Locate the cell with the specified text and output its [X, Y] center coordinate. 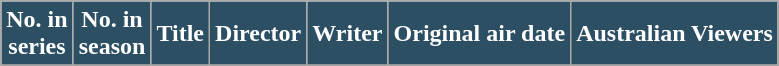
Writer [348, 34]
Title [180, 34]
No. inseries [37, 34]
Australian Viewers [675, 34]
Original air date [480, 34]
No. inseason [112, 34]
Director [258, 34]
